Locate the cell with the specified text and output its [x, y] center coordinate. 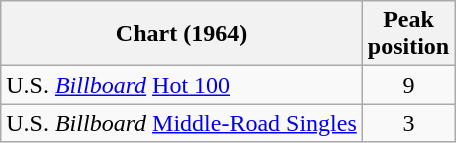
Chart (1964) [182, 34]
U.S. Billboard Hot 100 [182, 85]
9 [408, 85]
U.S. Billboard Middle-Road Singles [182, 123]
Peakposition [408, 34]
3 [408, 123]
